Output the (X, Y) coordinate of the center of the cell containing the given text.  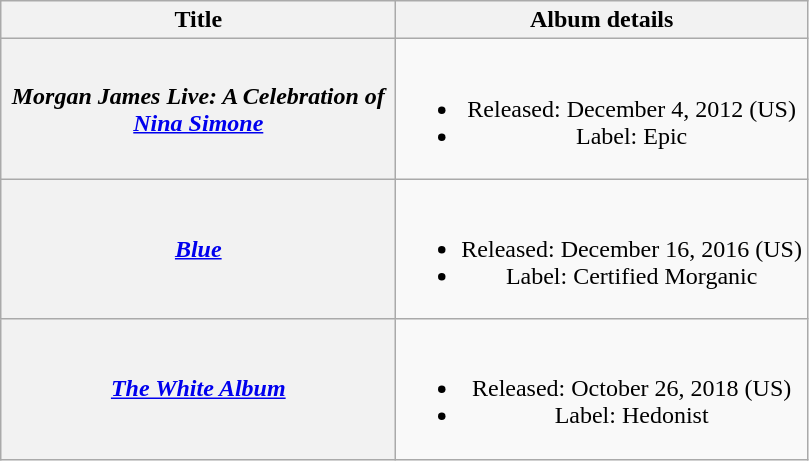
Released: December 4, 2012 (US)Label: Epic (602, 109)
Blue (198, 249)
Title (198, 20)
Album details (602, 20)
Released: December 16, 2016 (US)Label: Certified Morganic (602, 249)
The White Album (198, 389)
Released: October 26, 2018 (US)Label: Hedonist (602, 389)
Morgan James Live: A Celebration of Nina Simone (198, 109)
